Locate the cell with the specified text and output its (x, y) center coordinate. 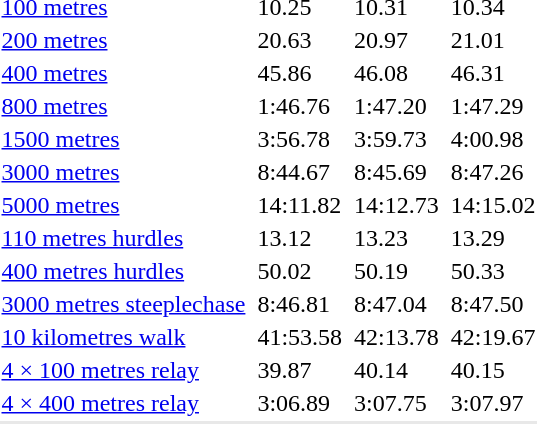
50.02 (300, 271)
40.14 (397, 370)
3000 metres (124, 172)
10 kilometres walk (124, 337)
41:53.58 (300, 337)
13.12 (300, 238)
400 metres (124, 73)
3000 metres steeplechase (124, 304)
3:06.89 (300, 403)
20.97 (397, 40)
4 × 400 metres relay (124, 403)
42:13.78 (397, 337)
50.33 (493, 271)
14:12.73 (397, 205)
14:15.02 (493, 205)
1500 metres (124, 139)
8:46.81 (300, 304)
13.23 (397, 238)
46.08 (397, 73)
42:19.67 (493, 337)
39.87 (300, 370)
46.31 (493, 73)
13.29 (493, 238)
3:07.75 (397, 403)
400 metres hurdles (124, 271)
3:07.97 (493, 403)
4:00.98 (493, 139)
3:59.73 (397, 139)
50.19 (397, 271)
8:47.04 (397, 304)
8:47.26 (493, 172)
5000 metres (124, 205)
800 metres (124, 106)
21.01 (493, 40)
8:47.50 (493, 304)
1:47.29 (493, 106)
8:44.67 (300, 172)
200 metres (124, 40)
4 × 100 metres relay (124, 370)
110 metres hurdles (124, 238)
1:46.76 (300, 106)
45.86 (300, 73)
1:47.20 (397, 106)
40.15 (493, 370)
20.63 (300, 40)
8:45.69 (397, 172)
14:11.82 (300, 205)
3:56.78 (300, 139)
